Output the (X, Y) coordinate of the center of the cell containing the given text.  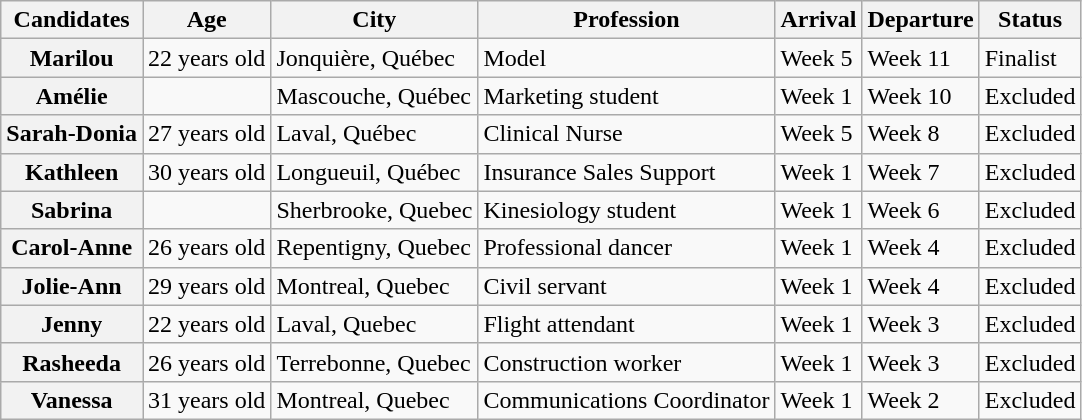
Week 6 (920, 210)
Arrival (818, 20)
Status (1030, 20)
Repentigny, Quebec (374, 248)
Week 8 (920, 134)
Construction worker (626, 362)
Model (626, 58)
Carol-Anne (72, 248)
Week 11 (920, 58)
Jolie-Ann (72, 286)
Departure (920, 20)
Jenny (72, 324)
Terrebonne, Quebec (374, 362)
Sarah-Donia (72, 134)
Finalist (1030, 58)
Kathleen (72, 172)
Professional dancer (626, 248)
Longueuil, Québec (374, 172)
Rasheeda (72, 362)
30 years old (206, 172)
Insurance Sales Support (626, 172)
Kinesiology student (626, 210)
Candidates (72, 20)
Clinical Nurse (626, 134)
Civil servant (626, 286)
Laval, Quebec (374, 324)
31 years old (206, 400)
29 years old (206, 286)
Communications Coordinator (626, 400)
Sherbrooke, Quebec (374, 210)
Profession (626, 20)
Mascouche, Québec (374, 96)
Vanessa (72, 400)
Flight attendant (626, 324)
Week 10 (920, 96)
Amélie (72, 96)
Week 7 (920, 172)
Jonquière, Québec (374, 58)
Age (206, 20)
Marketing student (626, 96)
Marilou (72, 58)
City (374, 20)
Sabrina (72, 210)
27 years old (206, 134)
Week 2 (920, 400)
Laval, Québec (374, 134)
